Detect which cell encompasses the target text, then output its (X, Y) center coordinate. 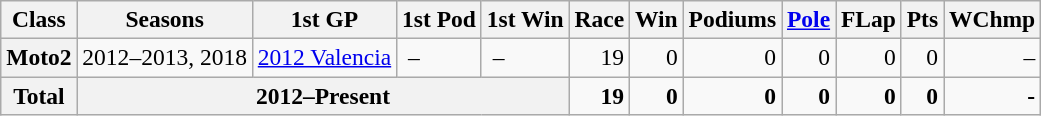
2012–2013, 2018 (164, 57)
Podiums (732, 19)
Pole (809, 19)
1st Pod (440, 19)
1st Win (525, 19)
Seasons (164, 19)
2012 Valencia (324, 57)
1st GP (324, 19)
Pts (922, 19)
FLap (869, 19)
Total (39, 95)
Class (39, 19)
2012–Present (323, 95)
WChmp (992, 19)
- (992, 95)
Moto2 (39, 57)
Race (599, 19)
Win (657, 19)
